Return (x, y) of the center of cell containing provided text 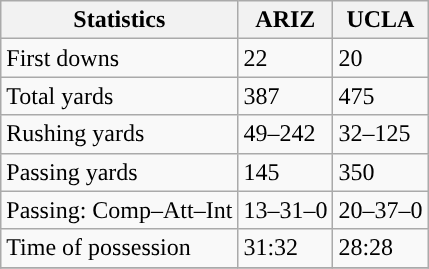
31:32 (286, 248)
475 (380, 96)
Rushing yards (120, 134)
20–37–0 (380, 210)
Statistics (120, 20)
28:28 (380, 248)
32–125 (380, 134)
20 (380, 58)
145 (286, 172)
Time of possession (120, 248)
13–31–0 (286, 210)
49–242 (286, 134)
350 (380, 172)
Passing: Comp–Att–Int (120, 210)
Passing yards (120, 172)
387 (286, 96)
UCLA (380, 20)
First downs (120, 58)
22 (286, 58)
ARIZ (286, 20)
Total yards (120, 96)
